Provide the [X, Y] coordinate of the cell's center where the given text is located.  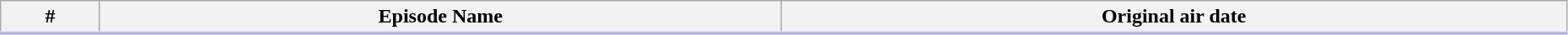
Original air date [1174, 17]
# [51, 17]
Episode Name [440, 17]
